Detect which cell encompasses the target text, then output its [x, y] center coordinate. 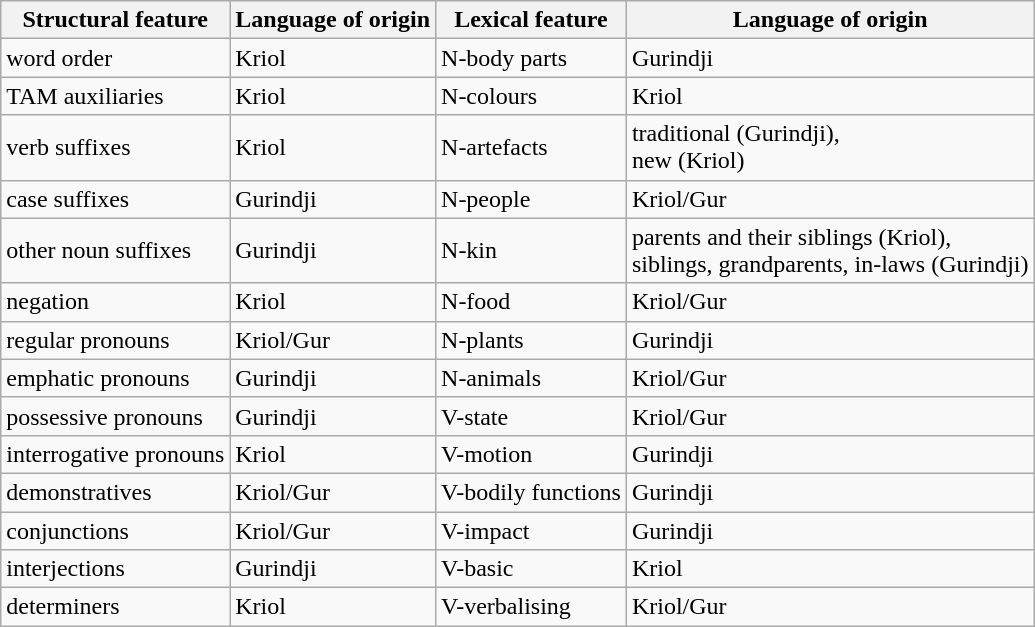
interjections [116, 569]
emphatic pronouns [116, 378]
N-food [532, 302]
N-artefacts [532, 148]
V-impact [532, 531]
demonstratives [116, 492]
TAM auxiliaries [116, 96]
determiners [116, 607]
Lexical feature [532, 20]
interrogative pronouns [116, 454]
V-state [532, 416]
N-animals [532, 378]
case suffixes [116, 199]
V-basic [532, 569]
N-kin [532, 250]
parents and their siblings (Kriol),siblings, grandparents, in-laws (Gurindji) [830, 250]
regular pronouns [116, 340]
Structural feature [116, 20]
V-motion [532, 454]
possessive pronouns [116, 416]
word order [116, 58]
other noun suffixes [116, 250]
verb suffixes [116, 148]
N-colours [532, 96]
N-people [532, 199]
conjunctions [116, 531]
negation [116, 302]
V-verbalising [532, 607]
V-bodily functions [532, 492]
traditional (Gurindji),new (Kriol) [830, 148]
N-body parts [532, 58]
N-plants [532, 340]
